Return [X, Y] of the center of cell containing provided text 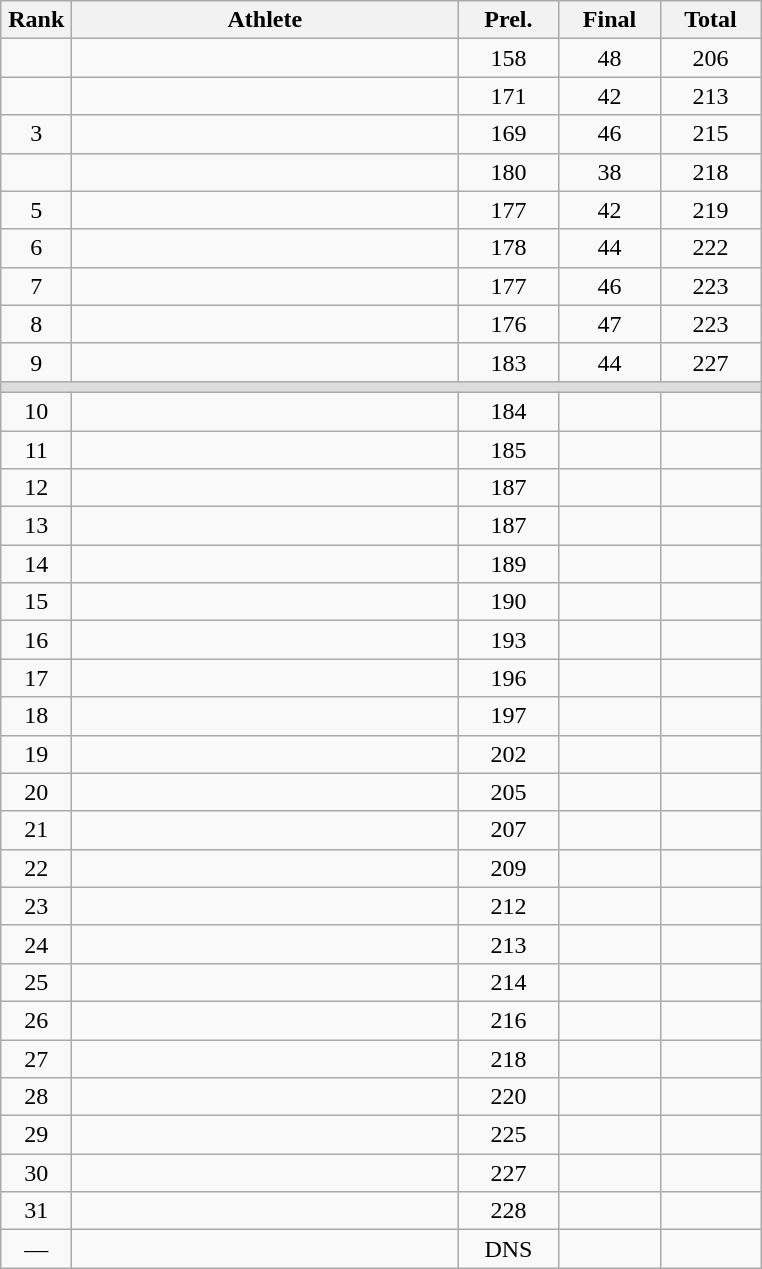
47 [610, 324]
185 [508, 449]
6 [36, 248]
48 [610, 58]
189 [508, 564]
193 [508, 640]
28 [36, 1097]
183 [508, 362]
26 [36, 1020]
5 [36, 210]
13 [36, 526]
20 [36, 792]
219 [710, 210]
11 [36, 449]
202 [508, 754]
8 [36, 324]
21 [36, 830]
31 [36, 1211]
205 [508, 792]
209 [508, 868]
216 [508, 1020]
38 [610, 172]
30 [36, 1173]
215 [710, 134]
220 [508, 1097]
3 [36, 134]
Total [710, 20]
214 [508, 982]
25 [36, 982]
190 [508, 602]
222 [710, 248]
196 [508, 678]
158 [508, 58]
184 [508, 411]
22 [36, 868]
23 [36, 906]
29 [36, 1135]
206 [710, 58]
12 [36, 488]
10 [36, 411]
228 [508, 1211]
197 [508, 716]
DNS [508, 1249]
207 [508, 830]
169 [508, 134]
7 [36, 286]
Athlete [265, 20]
180 [508, 172]
— [36, 1249]
Rank [36, 20]
16 [36, 640]
178 [508, 248]
18 [36, 716]
Prel. [508, 20]
9 [36, 362]
212 [508, 906]
Final [610, 20]
225 [508, 1135]
24 [36, 944]
27 [36, 1059]
15 [36, 602]
14 [36, 564]
19 [36, 754]
17 [36, 678]
171 [508, 96]
176 [508, 324]
